Detect which cell encompasses the target text, then output its [x, y] center coordinate. 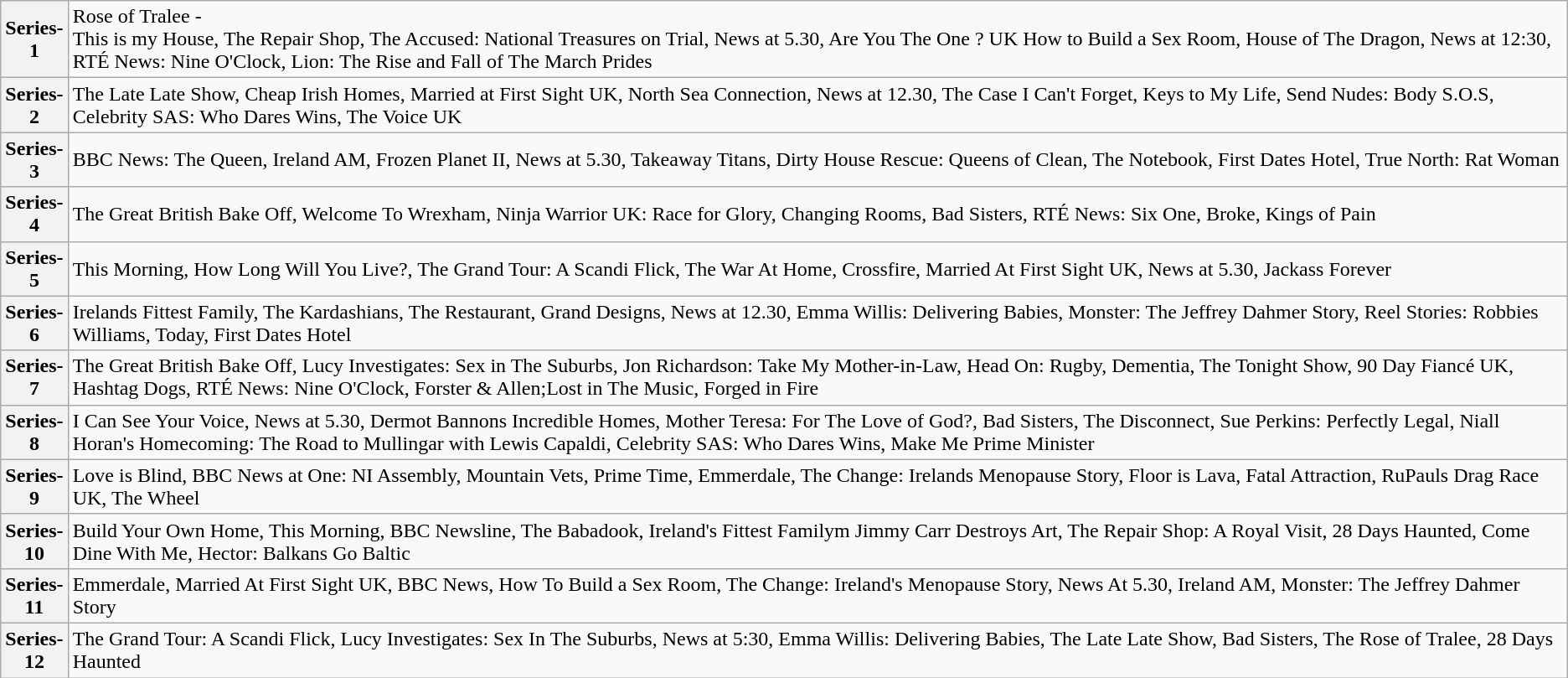
Series-11 [34, 595]
Series-9 [34, 486]
Series-1 [34, 39]
Series-5 [34, 268]
Series-10 [34, 541]
Series-6 [34, 323]
Series-2 [34, 106]
Series-3 [34, 159]
Series-12 [34, 650]
Series-7 [34, 377]
Series-8 [34, 432]
Series-4 [34, 215]
